For the text-containing cell, return its midpoint in [x, y] coordinate format. 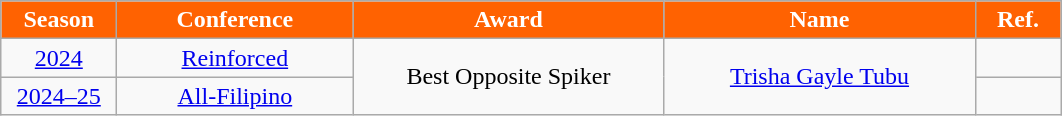
Award [508, 20]
Best Opposite Spiker [508, 77]
Name [820, 20]
Conference [235, 20]
All-Filipino [235, 96]
2024 [59, 58]
Ref. [1018, 20]
Season [59, 20]
Trisha Gayle Tubu [820, 77]
Reinforced [235, 58]
2024–25 [59, 96]
